Find where the given text appears and provide that cell's center as (X, Y) coordinate. 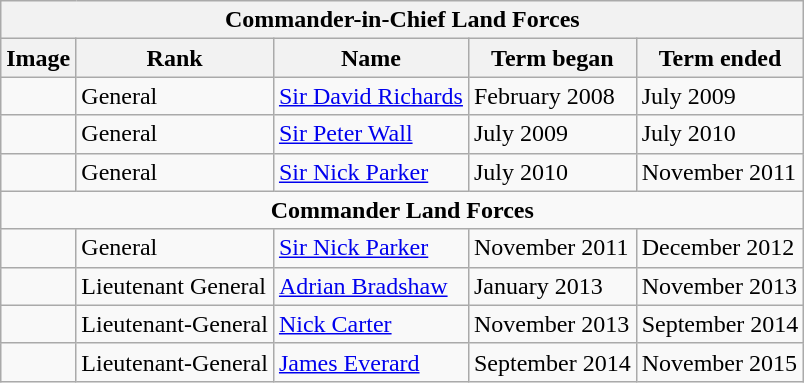
Sir David Richards (370, 96)
Image (38, 58)
James Everard (370, 362)
November 2015 (720, 362)
Adrian Bradshaw (370, 286)
Rank (175, 58)
December 2012 (720, 248)
Commander-in-Chief Land Forces (402, 20)
Nick Carter (370, 324)
January 2013 (552, 286)
February 2008 (552, 96)
Name (370, 58)
Term ended (720, 58)
Term began (552, 58)
Lieutenant General (175, 286)
Sir Peter Wall (370, 134)
Commander Land Forces (402, 210)
